Locate the cell with the specified text and output its (X, Y) center coordinate. 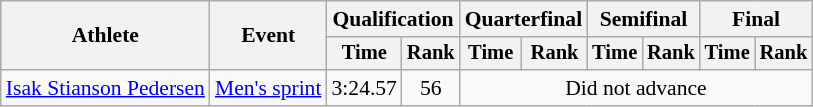
Final (756, 19)
Event (268, 36)
Qualification (392, 19)
Isak Stianson Pedersen (106, 88)
Semifinal (643, 19)
Did not advance (636, 88)
Quarterfinal (524, 19)
3:24.57 (364, 88)
Athlete (106, 36)
Men's sprint (268, 88)
56 (431, 88)
